Identify which cell holds the provided text, then report its [X, Y] central coordinate. 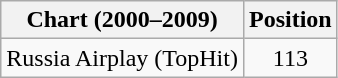
Russia Airplay (TopHit) [122, 58]
113 [290, 58]
Position [290, 20]
Chart (2000–2009) [122, 20]
